Search for the cell housing the specified text and yield its [X, Y] center coordinate. 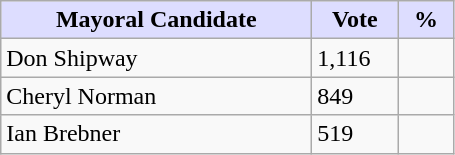
Cheryl Norman [156, 96]
Vote [355, 20]
Mayoral Candidate [156, 20]
1,116 [355, 58]
% [426, 20]
519 [355, 134]
Ian Brebner [156, 134]
Don Shipway [156, 58]
849 [355, 96]
